Output the [x, y] coordinate of the center of the cell containing the given text.  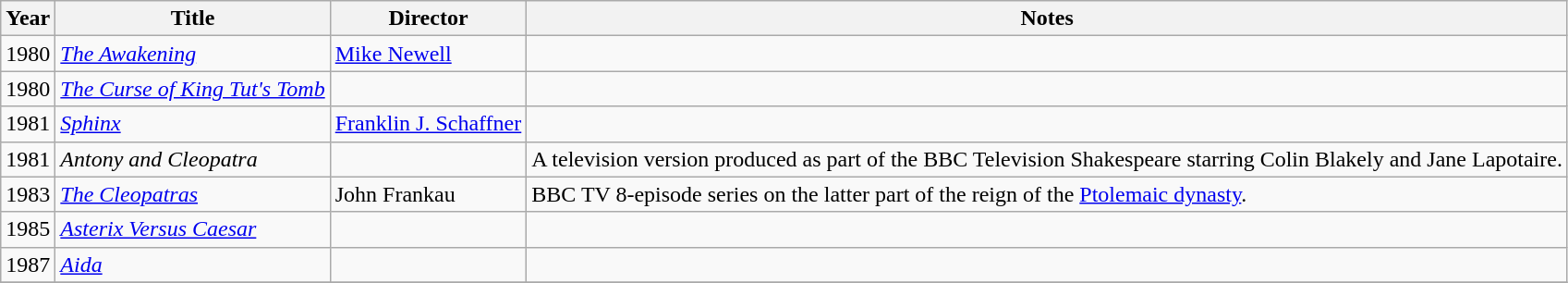
Asterix Versus Caesar [192, 229]
Aida [192, 265]
John Frankau [429, 194]
1987 [28, 265]
Antony and Cleopatra [192, 159]
Sphinx [192, 124]
The Awakening [192, 54]
BBC TV 8-episode series on the latter part of the reign of the Ptolemaic dynasty. [1048, 194]
Year [28, 18]
The Cleopatras [192, 194]
Title [192, 18]
The Curse of King Tut's Tomb [192, 89]
Mike Newell [429, 54]
1985 [28, 229]
Notes [1048, 18]
1983 [28, 194]
A television version produced as part of the BBC Television Shakespeare starring Colin Blakely and Jane Lapotaire. [1048, 159]
Franklin J. Schaffner [429, 124]
Director [429, 18]
